Scan for the cell matching the given text and deliver its [x, y] coordinate at center. 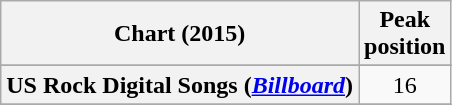
Peakposition [405, 34]
Chart (2015) [180, 34]
US Rock Digital Songs (Billboard) [180, 85]
16 [405, 85]
